Detect which cell encompasses the target text, then output its [x, y] center coordinate. 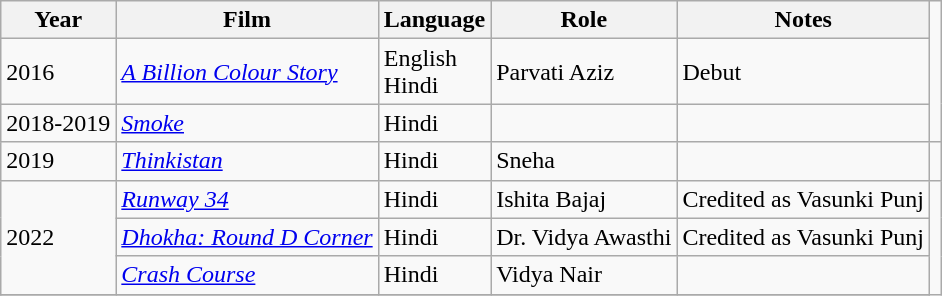
Dhokha: Round D Corner [247, 237]
Notes [804, 20]
2018-2019 [58, 123]
Parvati Aziz [584, 72]
Runway 34 [247, 199]
Debut [804, 72]
Film [247, 20]
A Billion Colour Story [247, 72]
Sneha [584, 161]
Thinkistan [247, 161]
EnglishHindi [434, 72]
Ishita Bajaj [584, 199]
Vidya Nair [584, 275]
Dr. Vidya Awasthi [584, 237]
Year [58, 20]
Language [434, 20]
Crash Course [247, 275]
2016 [58, 72]
2019 [58, 161]
Role [584, 20]
Smoke [247, 123]
2022 [58, 237]
